Return the (X, Y) coordinate for the center point of the cell that contains the specified text.  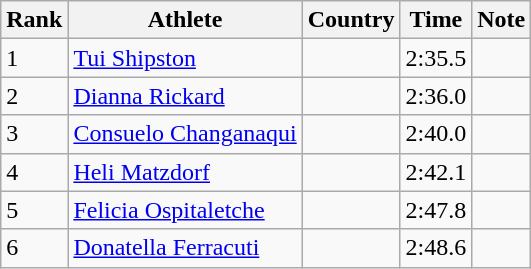
3 (34, 134)
2:40.0 (436, 134)
2:48.6 (436, 248)
Athlete (185, 20)
Time (436, 20)
2:47.8 (436, 210)
Donatella Ferracuti (185, 248)
2:36.0 (436, 96)
Country (351, 20)
1 (34, 58)
Heli Matzdorf (185, 172)
Tui Shipston (185, 58)
Dianna Rickard (185, 96)
6 (34, 248)
Rank (34, 20)
4 (34, 172)
2:35.5 (436, 58)
2 (34, 96)
5 (34, 210)
Felicia Ospitaletche (185, 210)
Note (502, 20)
2:42.1 (436, 172)
Consuelo Changanaqui (185, 134)
